Extract the [x, y] coordinate from the center of the cell holding the provided text.  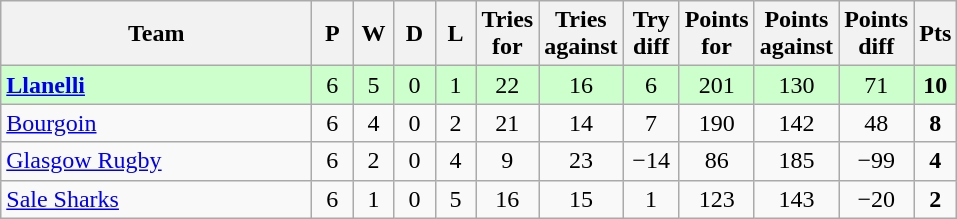
−99 [876, 161]
W [374, 34]
123 [716, 199]
Points for [716, 34]
Points diff [876, 34]
8 [936, 123]
Pts [936, 34]
86 [716, 161]
P [332, 34]
Try diff [651, 34]
Glasgow Rugby [156, 161]
23 [581, 161]
71 [876, 85]
−20 [876, 199]
9 [508, 161]
185 [796, 161]
22 [508, 85]
14 [581, 123]
7 [651, 123]
201 [716, 85]
Bourgoin [156, 123]
15 [581, 199]
D [414, 34]
Points against [796, 34]
−14 [651, 161]
Tries for [508, 34]
L [456, 34]
130 [796, 85]
48 [876, 123]
21 [508, 123]
Team [156, 34]
143 [796, 199]
Tries against [581, 34]
190 [716, 123]
Llanelli [156, 85]
10 [936, 85]
142 [796, 123]
Sale Sharks [156, 199]
